Capture the cell that displays the provided text and extract its (X, Y) central coordinate. 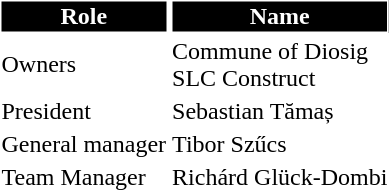
Tibor Szűcs (280, 144)
President (84, 111)
Role (84, 16)
Sebastian Tămaș (280, 111)
Commune of Diosig SLC Construct (280, 64)
Owners (84, 64)
Name (280, 16)
General manager (84, 144)
